For the text-containing cell, return its midpoint in [X, Y] coordinate format. 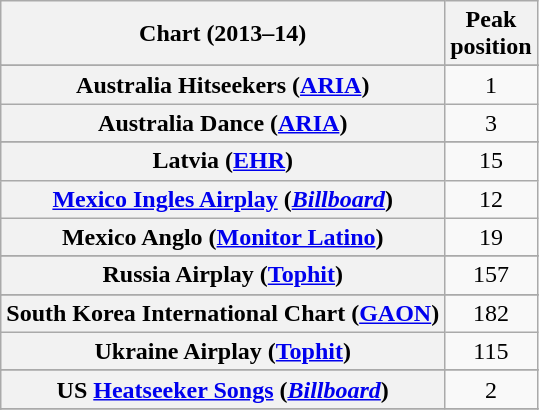
2 [491, 389]
182 [491, 313]
Mexico Anglo (Monitor Latino) [223, 237]
Australia Dance (ARIA) [223, 123]
15 [491, 161]
19 [491, 237]
115 [491, 351]
Chart (2013–14) [223, 34]
Peak position [491, 34]
Australia Hitseekers (ARIA) [223, 85]
Russia Airplay (Tophit) [223, 275]
12 [491, 199]
US Heatseeker Songs (Billboard) [223, 389]
3 [491, 123]
Latvia (EHR) [223, 161]
South Korea International Chart (GAON) [223, 313]
Mexico Ingles Airplay (Billboard) [223, 199]
Ukraine Airplay (Tophit) [223, 351]
1 [491, 85]
157 [491, 275]
